Identify which cell holds the provided text, then report its (x, y) central coordinate. 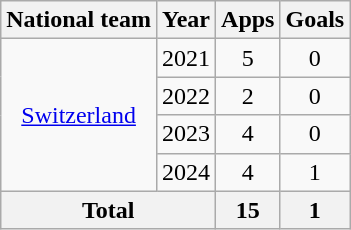
2021 (186, 58)
Goals (315, 20)
2022 (186, 96)
Switzerland (79, 115)
Year (186, 20)
5 (248, 58)
15 (248, 210)
2 (248, 96)
2024 (186, 172)
Apps (248, 20)
Total (108, 210)
National team (79, 20)
2023 (186, 134)
